Detect which cell encompasses the target text, then output its (x, y) center coordinate. 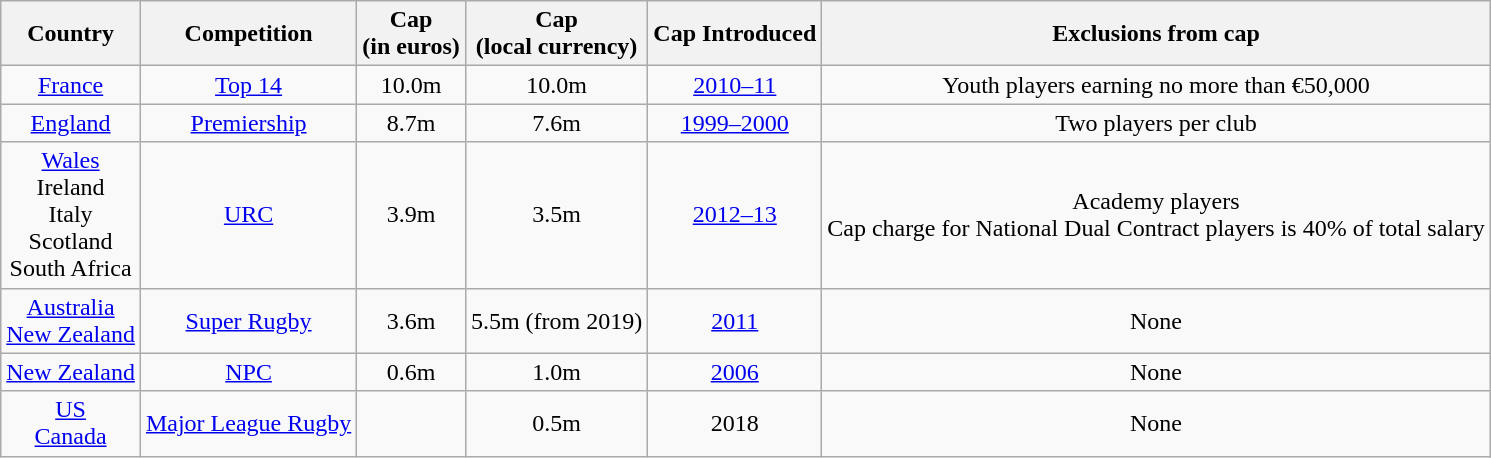
Cap Introduced (735, 34)
Two players per club (1156, 123)
3.5m (556, 215)
1999–2000 (735, 123)
Competition (248, 34)
AustraliaNew Zealand (71, 320)
USCanada (71, 424)
England (71, 123)
Exclusions from cap (1156, 34)
Cap (in euros) (412, 34)
7.6m (556, 123)
URC (248, 215)
0.5m (556, 424)
Super Rugby (248, 320)
1.0m (556, 372)
2010–11 (735, 85)
3.6m (412, 320)
Cap (local currency) (556, 34)
0.6m (412, 372)
2006 (735, 372)
2012–13 (735, 215)
3.9m (412, 215)
5.5m (from 2019) (556, 320)
Premiership (248, 123)
Major League Rugby (248, 424)
New Zealand (71, 372)
Youth players earning no more than €50,000 (1156, 85)
8.7m (412, 123)
Country (71, 34)
2011 (735, 320)
Academy playersCap charge for National Dual Contract players is 40% of total salary (1156, 215)
WalesIrelandItalyScotlandSouth Africa (71, 215)
France (71, 85)
Top 14 (248, 85)
NPC (248, 372)
2018 (735, 424)
